Identify which cell holds the provided text, then report its (X, Y) central coordinate. 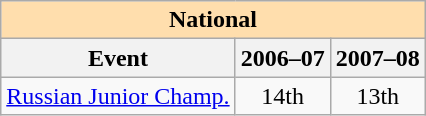
13th (378, 96)
National (214, 20)
14th (282, 96)
Russian Junior Champ. (118, 96)
2007–08 (378, 58)
Event (118, 58)
2006–07 (282, 58)
